Locate the cell with the specified text and output its (X, Y) center coordinate. 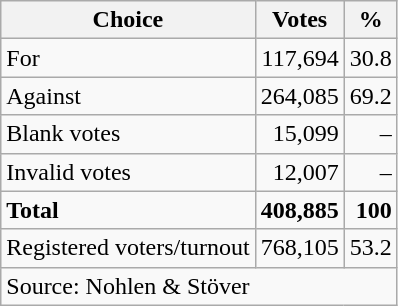
For (128, 58)
Choice (128, 20)
100 (370, 210)
12,007 (300, 172)
Blank votes (128, 134)
Total (128, 210)
53.2 (370, 248)
117,694 (300, 58)
408,885 (300, 210)
Invalid votes (128, 172)
% (370, 20)
15,099 (300, 134)
768,105 (300, 248)
Source: Nohlen & Stöver (199, 286)
Against (128, 96)
Votes (300, 20)
69.2 (370, 96)
30.8 (370, 58)
264,085 (300, 96)
Registered voters/turnout (128, 248)
